Detect which cell encompasses the target text, then output its [x, y] center coordinate. 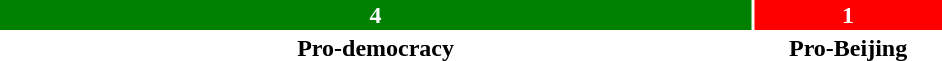
1 [848, 15]
4 [376, 15]
